Locate the cell with the specified text and output its (X, Y) center coordinate. 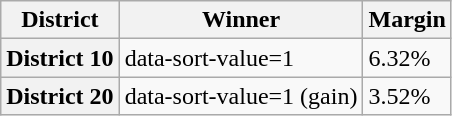
District (60, 20)
District 10 (60, 58)
3.52% (407, 96)
Winner (241, 20)
data-sort-value=1 (241, 58)
6.32% (407, 58)
District 20 (60, 96)
data-sort-value=1 (gain) (241, 96)
Margin (407, 20)
